Determine the [x, y] coordinate at the center of the cell enclosing the given text.  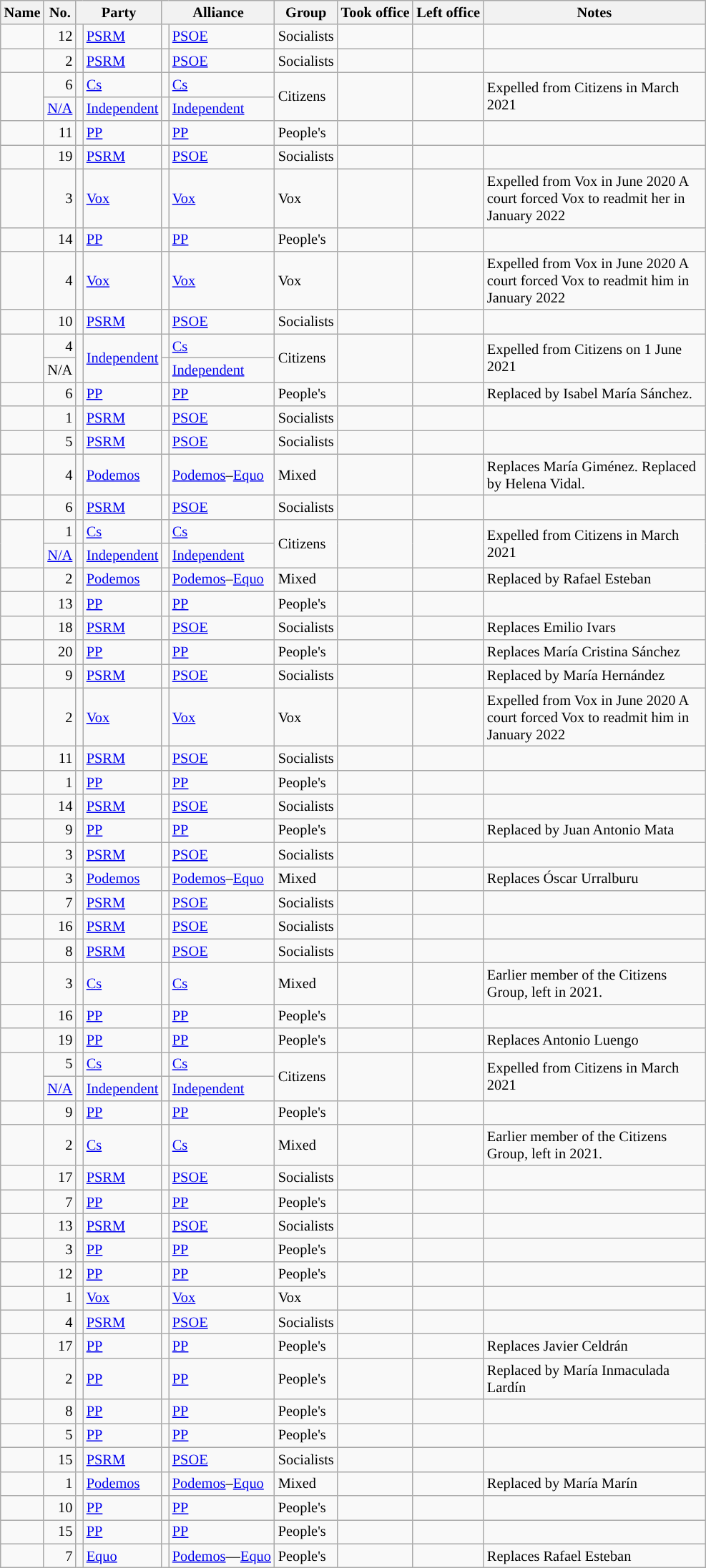
Name [23, 12]
Expelled from Citizens on 1 June 2021 [594, 358]
Left office [448, 12]
Replaced by María Hernández [594, 676]
Replaces María Giménez. Replaced by Helena Vidal. [594, 475]
Replaced by Rafael Esteban [594, 579]
Group [306, 12]
Replaces Antonio Luengo [594, 1040]
18 [60, 628]
Party [119, 12]
Replaces Óscar Urralburu [594, 879]
20 [60, 651]
Replaces Javier Celdrán [594, 1346]
Replaces Emilio Ivars [594, 628]
Replaced by Juan Antonio Mata [594, 830]
Replaces Rafael Esteban [594, 1556]
Replaced by Isabel María Sánchez. [594, 394]
No. [60, 12]
Notes [594, 12]
Replaces María Cristina Sánchez [594, 651]
Equo [122, 1556]
Replaced by María Marín [594, 1484]
Expelled from Vox in June 2020 A court forced Vox to readmit her in January 2022 [594, 198]
Took office [376, 12]
Replaced by María Inmaculada Lardín [594, 1379]
Podemos—Equo [222, 1556]
Alliance [218, 12]
